Return (X, Y) of the center of cell containing provided text 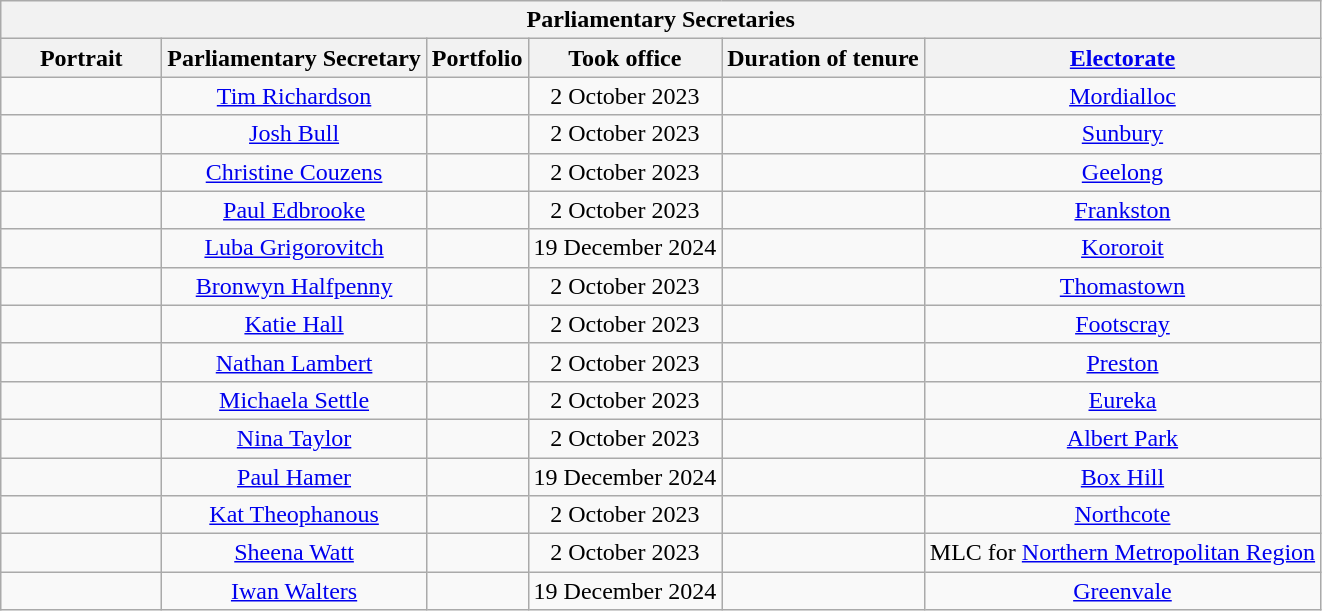
Christine Couzens (294, 172)
Luba Grigorovitch (294, 248)
Portfolio (477, 58)
Michaela Settle (294, 400)
Parliamentary Secretary (294, 58)
Mordialloc (1122, 96)
Thomastown (1122, 286)
Took office (625, 58)
Josh Bull (294, 134)
Albert Park (1122, 438)
Duration of tenure (824, 58)
Tim Richardson (294, 96)
Northcote (1122, 515)
Nina Taylor (294, 438)
Footscray (1122, 324)
Paul Edbrooke (294, 210)
Sheena Watt (294, 553)
Electorate (1122, 58)
Parliamentary Secretaries (661, 20)
Iwan Walters (294, 591)
Greenvale (1122, 591)
Eureka (1122, 400)
Preston (1122, 362)
Bronwyn Halfpenny (294, 286)
MLC for Northern Metropolitan Region (1122, 553)
Nathan Lambert (294, 362)
Portrait (82, 58)
Paul Hamer (294, 477)
Katie Hall (294, 324)
Geelong (1122, 172)
Frankston (1122, 210)
Kororoit (1122, 248)
Box Hill (1122, 477)
Kat Theophanous (294, 515)
Sunbury (1122, 134)
